Capture the cell that displays the provided text and extract its (X, Y) central coordinate. 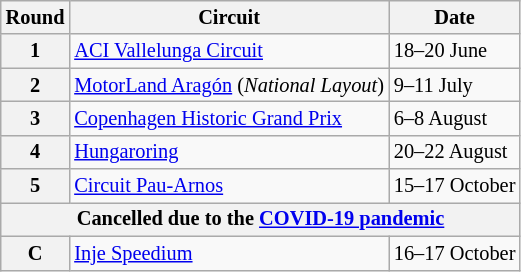
Circuit (229, 17)
Circuit Pau-Arnos (229, 186)
3 (36, 118)
Round (36, 17)
ACI Vallelunga Circuit (229, 51)
20–22 August (454, 152)
Hungaroring (229, 152)
16–17 October (454, 253)
5 (36, 186)
18–20 June (454, 51)
MotorLand Aragón (National Layout) (229, 85)
Copenhagen Historic Grand Prix (229, 118)
9–11 July (454, 85)
Cancelled due to the COVID-19 pandemic (261, 219)
15–17 October (454, 186)
1 (36, 51)
Inje Speedium (229, 253)
4 (36, 152)
C (36, 253)
6–8 August (454, 118)
2 (36, 85)
Date (454, 17)
